Pinpoint the cell where the given text exists, returning its [X, Y] midpoint coordinate. 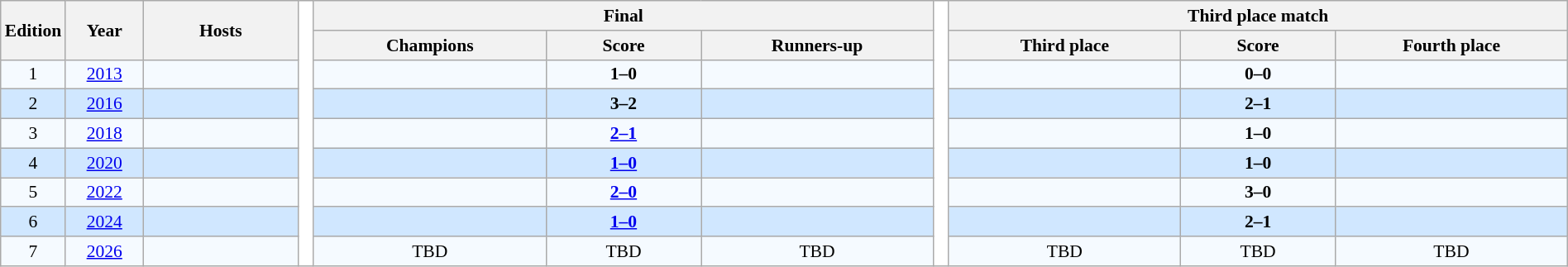
7 [33, 251]
2013 [104, 74]
6 [33, 222]
2020 [104, 163]
0–0 [1257, 74]
Year [104, 30]
Final [624, 16]
2018 [104, 134]
2022 [104, 193]
2–0 [624, 193]
Champions [430, 45]
Third place match [1258, 16]
3–0 [1257, 193]
2026 [104, 251]
2016 [104, 104]
5 [33, 193]
2 [33, 104]
Third place [1064, 45]
Fourth place [1452, 45]
4 [33, 163]
2024 [104, 222]
Runners-up [817, 45]
Hosts [220, 30]
1 [33, 74]
3–2 [624, 104]
Edition [33, 30]
3 [33, 134]
